Locate the cell with the specified text and output its (x, y) center coordinate. 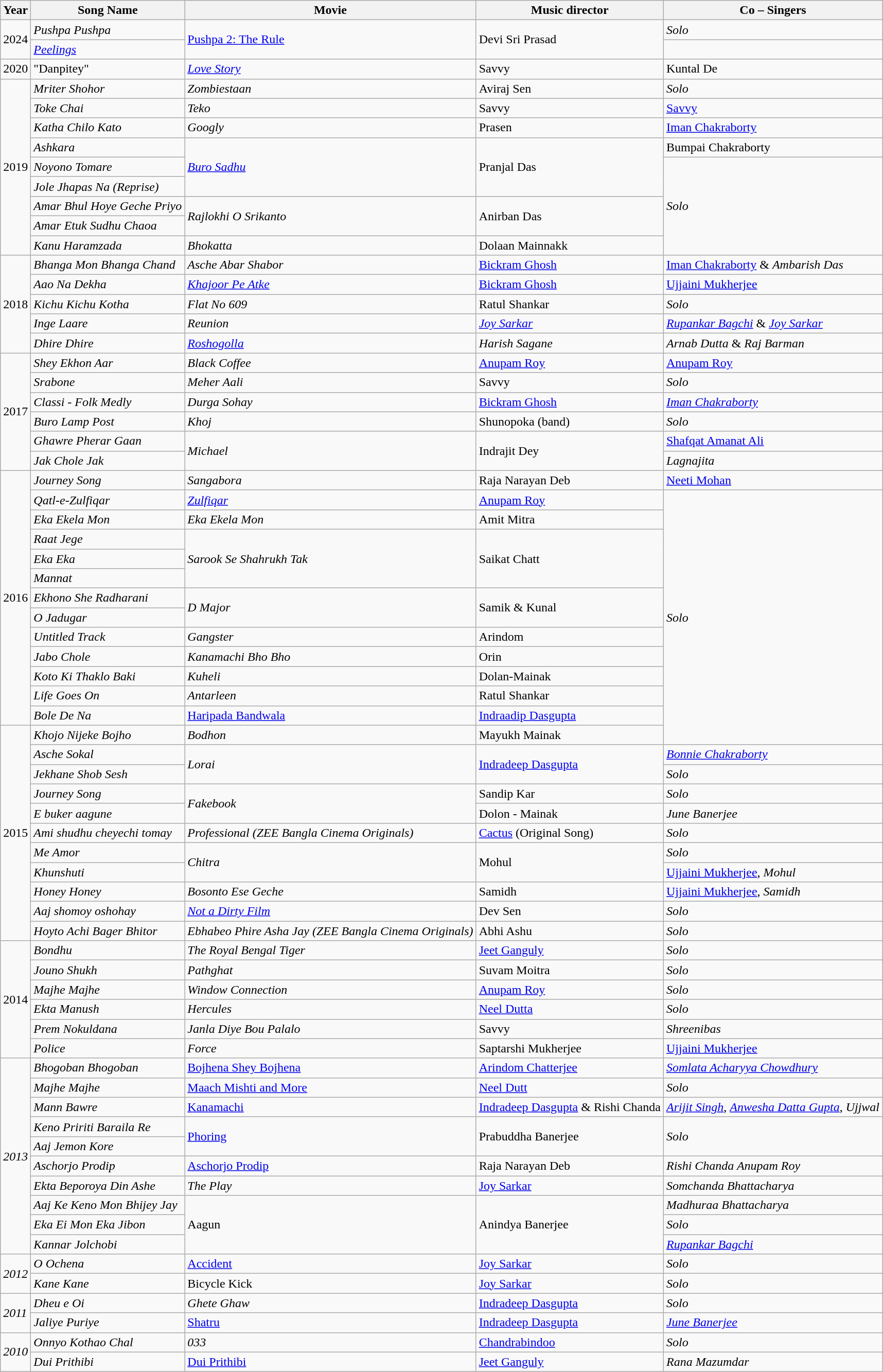
Bhanga Mon Bhanga Chand (108, 265)
Eka Eka (108, 558)
Mann Bawre (108, 1107)
Suvam Moitra (570, 970)
2018 (15, 304)
Pushpa 2: The Rule (330, 40)
2010 (15, 1352)
Anindya Banerjee (570, 1225)
Bosonto Ese Geche (330, 892)
Shatru (330, 1323)
Srabone (108, 382)
Aagun (330, 1225)
Lorai (330, 764)
Bole De Na (108, 715)
Noyono Tomare (108, 167)
Jole Jhapas Na (Reprise) (108, 186)
Googly (330, 128)
Sandip Kar (570, 794)
Bhokatta (330, 245)
Ekhono She Radharani (108, 598)
2024 (15, 40)
Teko (330, 108)
Sarook Se Shahrukh Tak (330, 558)
2013 (15, 1156)
D Major (330, 608)
Kuntal De (773, 69)
Somlata Acharyya Chowdhury (773, 1068)
Zulfiqar (330, 500)
Rupankar Bagchi & Joy Sarkar (773, 324)
Classi - Folk Medly (108, 402)
Honey Honey (108, 892)
Year (15, 10)
Abhi Ashu (570, 931)
Kane Kane (108, 1283)
Harish Sagane (570, 343)
Aviraj Sen (570, 89)
Buro Lamp Post (108, 421)
Shey Ekhon Aar (108, 363)
Devi Sri Prasad (570, 40)
Dhire Dhire (108, 343)
Lagnajita (773, 461)
Dolaan Mainnakk (570, 245)
Movie (330, 10)
Amar Etuk Sudhu Chaoa (108, 225)
Dolon - Mainak (570, 813)
Not a Dirty Film (330, 911)
Life Goes On (108, 696)
Mayukh Mainak (570, 735)
Neel Dutta (570, 1009)
Bicycle Kick (330, 1283)
Jabo Chole (108, 657)
2012 (15, 1274)
Indrajit Dey (570, 451)
Koto Ki Thaklo Baki (108, 676)
2014 (15, 999)
Accident (330, 1264)
Khajoor Pe Atke (330, 285)
Haripada Bandwala (330, 715)
Neel Dutt (570, 1087)
Cactus (Original Song) (570, 833)
Ami shudhu cheyechi tomay (108, 833)
Shunopoka (band) (570, 421)
Ghawre Pherar Gaan (108, 441)
Pushpa Pushpa (108, 30)
Prasen (570, 128)
Flat No 609 (330, 304)
Bhogoban Bhogoban (108, 1068)
Bonnie Chakraborty (773, 754)
Pranjal Das (570, 167)
Ashkara (108, 147)
Force (330, 1048)
2015 (15, 833)
Professional (ZEE Bangla Cinema Originals) (330, 833)
Sangabora (330, 480)
Asche Sokal (108, 754)
Keno Pririti Baraila Re (108, 1127)
Dev Sen (570, 911)
033 (330, 1342)
2020 (15, 69)
Aao Na Dekha (108, 285)
Bumpai Chakraborty (773, 147)
Katha Chilo Kato (108, 128)
Kanamachi (330, 1107)
Arnab Dutta & Raj Barman (773, 343)
Fakebook (330, 803)
Buro Sadhu (330, 167)
Qatl-e-Zulfiqar (108, 500)
Phoring (330, 1136)
Rishi Chanda Anupam Roy (773, 1166)
Somchanda Bhattacharya (773, 1185)
Ebhabeo Phire Asha Jay (ZEE Bangla Cinema Originals) (330, 931)
Bondhu (108, 951)
Aaj Jemon Kore (108, 1146)
Arindom Chatterjee (570, 1068)
Music director (570, 10)
Neeti Mohan (773, 480)
Dolan-Mainak (570, 676)
Love Story (330, 69)
Prabuddha Banerjee (570, 1136)
Saptarshi Mukherjee (570, 1048)
Amar Bhul Hoye Geche Priyo (108, 206)
Onnyo Kothao Chal (108, 1342)
Police (108, 1048)
Song Name (108, 10)
Kuheli (330, 676)
Peelings (108, 49)
Jaliye Puriye (108, 1323)
Samik & Kunal (570, 608)
Khunshuti (108, 872)
Gangster (330, 637)
Anirban Das (570, 216)
Chandrabindoo (570, 1342)
Bojhena Shey Bojhena (330, 1068)
Rupankar Bagchi (773, 1244)
E buker aagune (108, 813)
Toke Chai (108, 108)
Prem Nokuldana (108, 1029)
Arijit Singh, Anwesha Datta Gupta, Ujjwal (773, 1107)
Me Amor (108, 852)
Co – Singers (773, 10)
Aaj shomoy oshohay (108, 911)
Jak Chole Jak (108, 461)
"Danpitey" (108, 69)
Mohul (570, 862)
Hercules (330, 1009)
2016 (15, 598)
Asche Abar Shabor (330, 265)
Roshogolla (330, 343)
Janla Diye Bou Palalo (330, 1029)
Untitled Track (108, 637)
Rana Mazumdar (773, 1362)
Ekta Beporoya Din Ashe (108, 1185)
Orin (570, 657)
Indraadip Dasgupta (570, 715)
Samidh (570, 892)
Black Coffee (330, 363)
Ghete Ghaw (330, 1303)
Meher Aali (330, 382)
Khojo Nijeke Bojho (108, 735)
2011 (15, 1313)
Durga Sohay (330, 402)
Saikat Chatt (570, 558)
Maach Mishti and More (330, 1087)
Raat Jege (108, 539)
Mannat (108, 578)
Eka Ei Mon Eka Jibon (108, 1225)
Reunion (330, 324)
Zombiestaan (330, 89)
Dheu e Oi (108, 1303)
Michael (330, 451)
Pathghat (330, 970)
Kanu Haramzada (108, 245)
Hoyto Achi Bager Bhitor (108, 931)
2017 (15, 412)
Kanamachi Bho Bho (330, 657)
Aaj Ke Keno Mon Bhijey Jay (108, 1205)
O Ochena (108, 1264)
Kannar Jolchobi (108, 1244)
Jekhane Shob Sesh (108, 774)
Ujjaini Mukherjee, Mohul (773, 872)
Indradeep Dasgupta & Rishi Chanda (570, 1107)
Khoj (330, 421)
Shreenibas (773, 1029)
Antarleen (330, 696)
The Royal Bengal Tiger (330, 951)
Rajlokhi O Srikanto (330, 216)
Kichu Kichu Kotha (108, 304)
Shafqat Amanat Ali (773, 441)
Madhuraa Bhattacharya (773, 1205)
O Jadugar (108, 618)
2019 (15, 167)
Chitra (330, 862)
Inge Laare (108, 324)
Arindom (570, 637)
Window Connection (330, 990)
Jouno Shukh (108, 970)
Iman Chakraborty & Ambarish Das (773, 265)
Amit Mitra (570, 519)
The Play (330, 1185)
Bodhon (330, 735)
Ujjaini Mukherjee, Samidh (773, 892)
Mriter Shohor (108, 89)
Ekta Manush (108, 1009)
